Capture the cell that displays the provided text and extract its (X, Y) central coordinate. 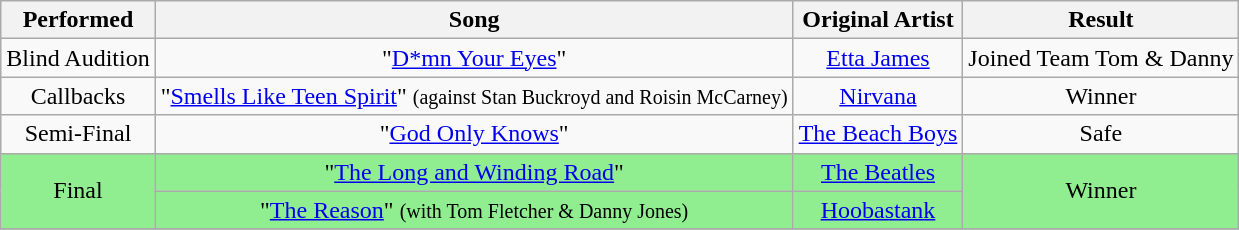
Etta James (878, 58)
The Beatles (878, 172)
"Smells Like Teen Spirit" (against Stan Buckroyd and Roisin McCarney) (474, 96)
Hoobastank (878, 210)
Blind Audition (78, 58)
Callbacks (78, 96)
Safe (1101, 134)
"D*mn Your Eyes" (474, 58)
Final (78, 191)
"The Long and Winding Road" (474, 172)
Performed (78, 20)
"God Only Knows" (474, 134)
Original Artist (878, 20)
Semi-Final (78, 134)
Joined Team Tom & Danny (1101, 58)
Nirvana (878, 96)
Song (474, 20)
"The Reason" (with Tom Fletcher & Danny Jones) (474, 210)
The Beach Boys (878, 134)
Result (1101, 20)
